Return [X, Y] of the center of cell containing provided text 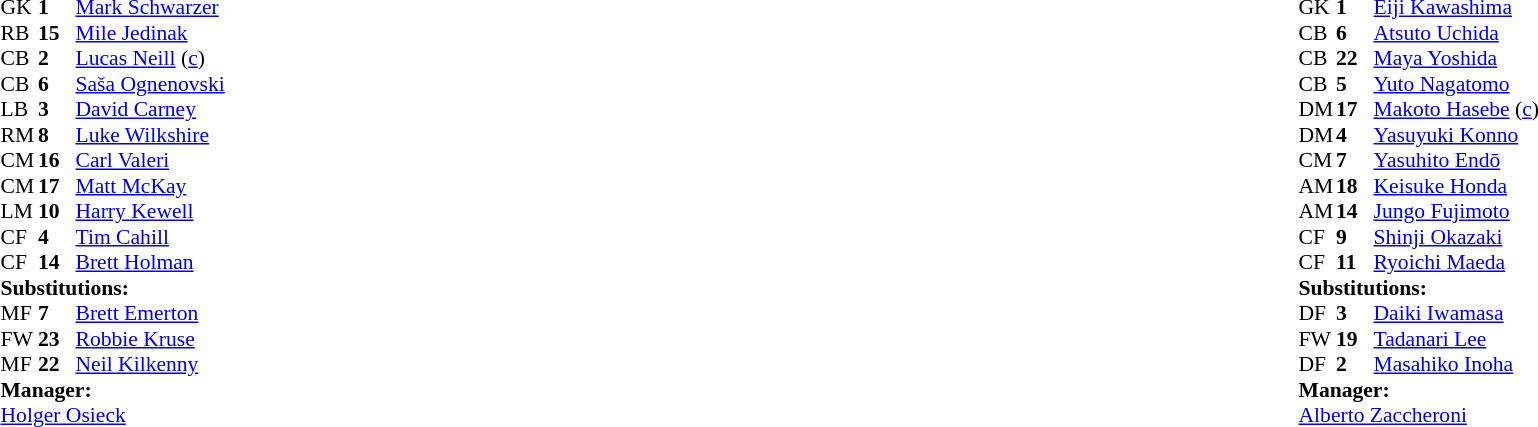
RM [19, 135]
9 [1355, 237]
LB [19, 109]
David Carney [150, 109]
Harry Kewell [150, 211]
Carl Valeri [150, 161]
18 [1355, 186]
RB [19, 33]
Matt McKay [150, 186]
Substitutions: [112, 288]
5 [1355, 84]
Brett Emerton [150, 313]
LM [19, 211]
19 [1355, 339]
Luke Wilkshire [150, 135]
Lucas Neill (c) [150, 59]
Tim Cahill [150, 237]
23 [57, 339]
Neil Kilkenny [150, 365]
Saša Ognenovski [150, 84]
Robbie Kruse [150, 339]
Brett Holman [150, 263]
15 [57, 33]
16 [57, 161]
11 [1355, 263]
Mile Jedinak [150, 33]
8 [57, 135]
10 [57, 211]
Manager: [112, 390]
